Return the (x, y) coordinate for the center point of the cell that contains the specified text.  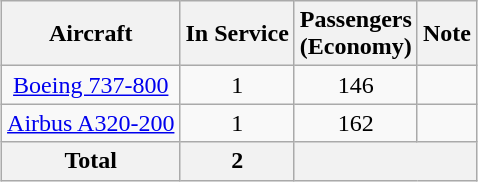
In Service (237, 34)
Boeing 737-800 (91, 85)
Note (446, 34)
162 (356, 123)
2 (237, 161)
Total (91, 161)
Airbus A320-200 (91, 123)
Aircraft (91, 34)
146 (356, 85)
Passengers (Economy) (356, 34)
